Scan for the cell matching the given text and deliver its (x, y) coordinate at center. 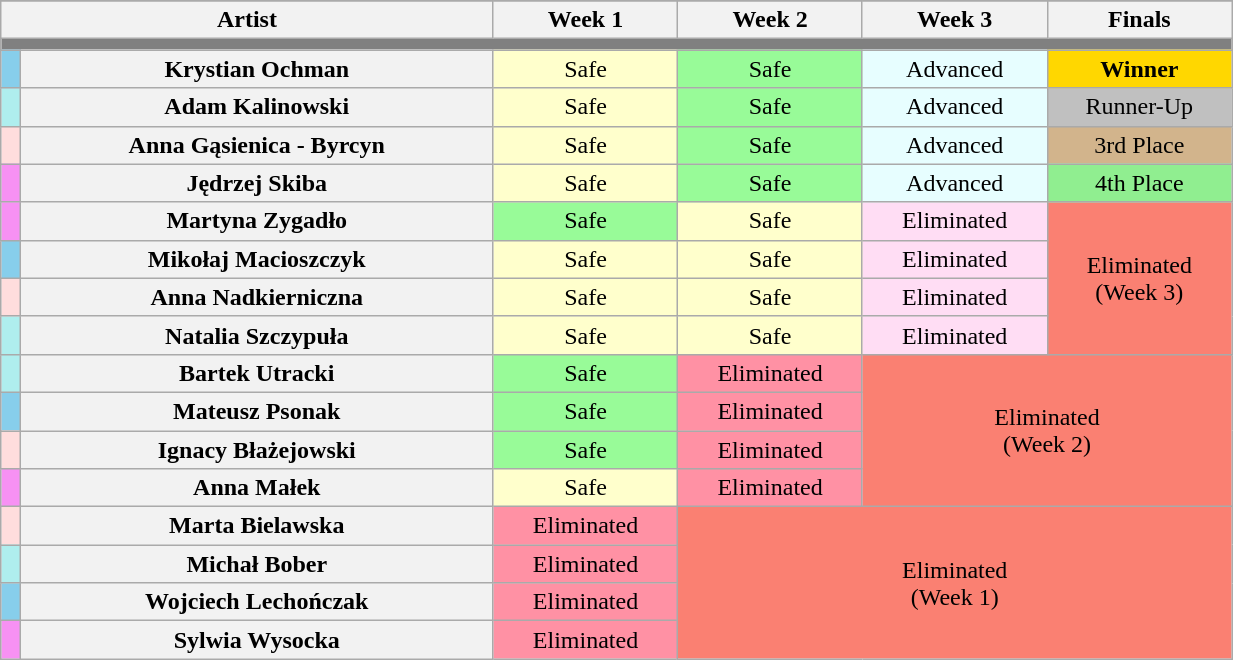
Week 3 (954, 20)
Natalia Szczypuła (256, 335)
Eliminated(Week 1) (955, 583)
Week 1 (586, 20)
Wojciech Lechończak (256, 602)
Finals (1140, 20)
Adam Kalinowski (256, 107)
Anna Nadkierniczna (256, 297)
Mikołaj Macioszczyk (256, 259)
Artist (247, 20)
Eliminated(Week 3) (1140, 278)
Martyna Zygadło (256, 221)
4th Place (1140, 183)
Runner-Up (1140, 107)
Jędrzej Skiba (256, 183)
Winner (1140, 69)
Anna Małek (256, 488)
Anna Gąsienica - Byrcyn (256, 145)
Eliminated(Week 2) (1046, 430)
Michał Bober (256, 564)
Ignacy Błażejowski (256, 449)
Mateusz Psonak (256, 411)
Krystian Ochman (256, 69)
Sylwia Wysocka (256, 640)
3rd Place (1140, 145)
Marta Bielawska (256, 526)
Week 2 (770, 20)
Bartek Utracki (256, 373)
